Provide the (X, Y) coordinate of the cell's center where the given text is located.  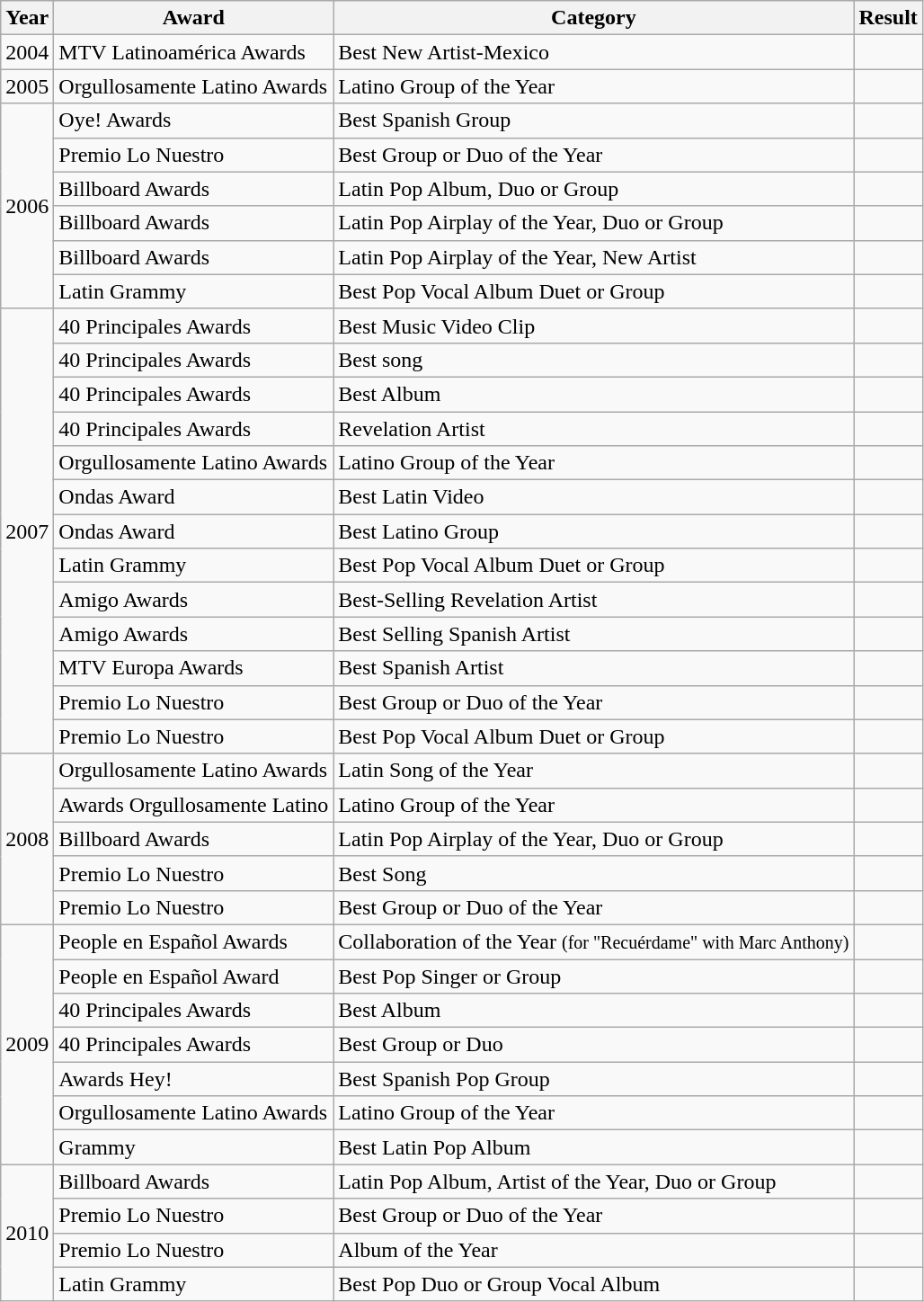
Best Latin Video (593, 497)
Grammy (194, 1147)
2007 (27, 531)
2004 (27, 52)
2010 (27, 1233)
Latin Song of the Year (593, 771)
Best Pop Duo or Group Vocal Album (593, 1284)
Best Spanish Group (593, 120)
People en Español Awards (194, 941)
Year (27, 18)
Awards Orgullosamente Latino (194, 805)
Latin Pop Airplay of the Year, New Artist (593, 257)
Best Latin Pop Album (593, 1147)
Best Latino Group (593, 531)
2005 (27, 86)
Latin Pop Album, Artist of the Year, Duo or Group (593, 1182)
2008 (27, 839)
Best Song (593, 873)
Best Selling Spanish Artist (593, 634)
Award (194, 18)
Best Spanish Pop Group (593, 1079)
Best-Selling Revelation Artist (593, 600)
Result (888, 18)
Oye! Awards (194, 120)
Best New Artist-Mexico (593, 52)
2006 (27, 206)
Category (593, 18)
MTV Latinoamérica Awards (194, 52)
Revelation Artist (593, 429)
Latin Pop Album, Duo or Group (593, 189)
Best Pop Singer or Group (593, 976)
MTV Europa Awards (194, 668)
2009 (27, 1044)
People en Español Award (194, 976)
Best song (593, 360)
Best Spanish Artist (593, 668)
Album of the Year (593, 1250)
Collaboration of the Year (for "Recuérdame" with Marc Anthony) (593, 941)
Awards Hey! (194, 1079)
Best Group or Duo (593, 1045)
Best Music Video Clip (593, 325)
